Return (X, Y) of the center of cell containing provided text 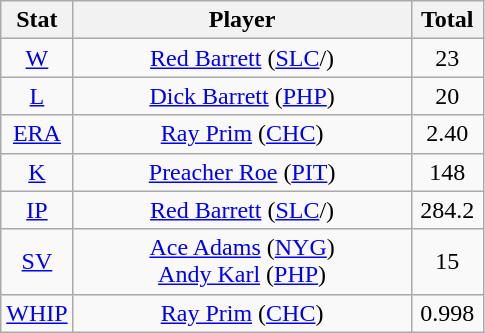
Total (447, 20)
SV (37, 262)
284.2 (447, 210)
148 (447, 172)
IP (37, 210)
23 (447, 58)
K (37, 172)
Ace Adams (NYG)Andy Karl (PHP) (242, 262)
2.40 (447, 134)
L (37, 96)
0.998 (447, 313)
Stat (37, 20)
20 (447, 96)
ERA (37, 134)
W (37, 58)
15 (447, 262)
Dick Barrett (PHP) (242, 96)
Player (242, 20)
WHIP (37, 313)
Preacher Roe (PIT) (242, 172)
